Locate the cell with the specified text and output its (X, Y) center coordinate. 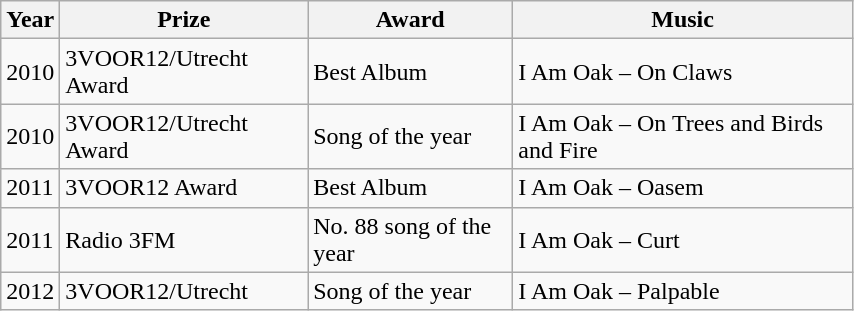
I Am Oak – On Trees and Birds and Fire (683, 136)
Radio 3FM (184, 240)
2012 (30, 291)
Year (30, 20)
3VOOR12/Utrecht (184, 291)
I Am Oak – Oasem (683, 188)
No. 88 song of the year (410, 240)
Prize (184, 20)
I Am Oak – Curt (683, 240)
I Am Oak – Palpable (683, 291)
I Am Oak – On Claws (683, 72)
Music (683, 20)
Award (410, 20)
3VOOR12 Award (184, 188)
